Extract the [x, y] coordinate from the center of the cell holding the provided text.  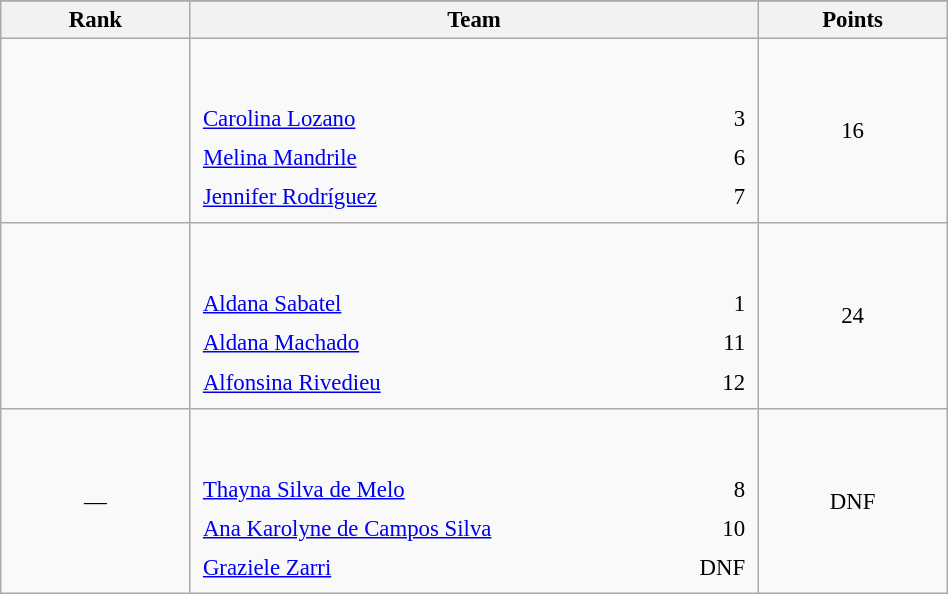
Alfonsina Rivedieu [432, 382]
Thayna Silva de Melo [430, 489]
Carolina Lozano [444, 119]
Ana Karolyne de Campos Silva [430, 528]
7 [722, 197]
8 [706, 489]
12 [710, 382]
Graziele Zarri [430, 567]
3 [722, 119]
11 [710, 343]
Melina Mandrile [444, 158]
Aldana Sabatel [432, 304]
16 [852, 132]
24 [852, 316]
Rank [96, 20]
Jennifer Rodríguez [444, 197]
1 [710, 304]
Thayna Silva de Melo 8 Ana Karolyne de Campos Silva 10 Graziele Zarri DNF [474, 500]
6 [722, 158]
— [96, 500]
Aldana Sabatel 1 Aldana Machado 11 Alfonsina Rivedieu 12 [474, 316]
Points [852, 20]
Team [474, 20]
10 [706, 528]
Aldana Machado [432, 343]
Carolina Lozano 3 Melina Mandrile 6 Jennifer Rodríguez 7 [474, 132]
